Return the (x, y) coordinate for the center point of the cell that contains the specified text.  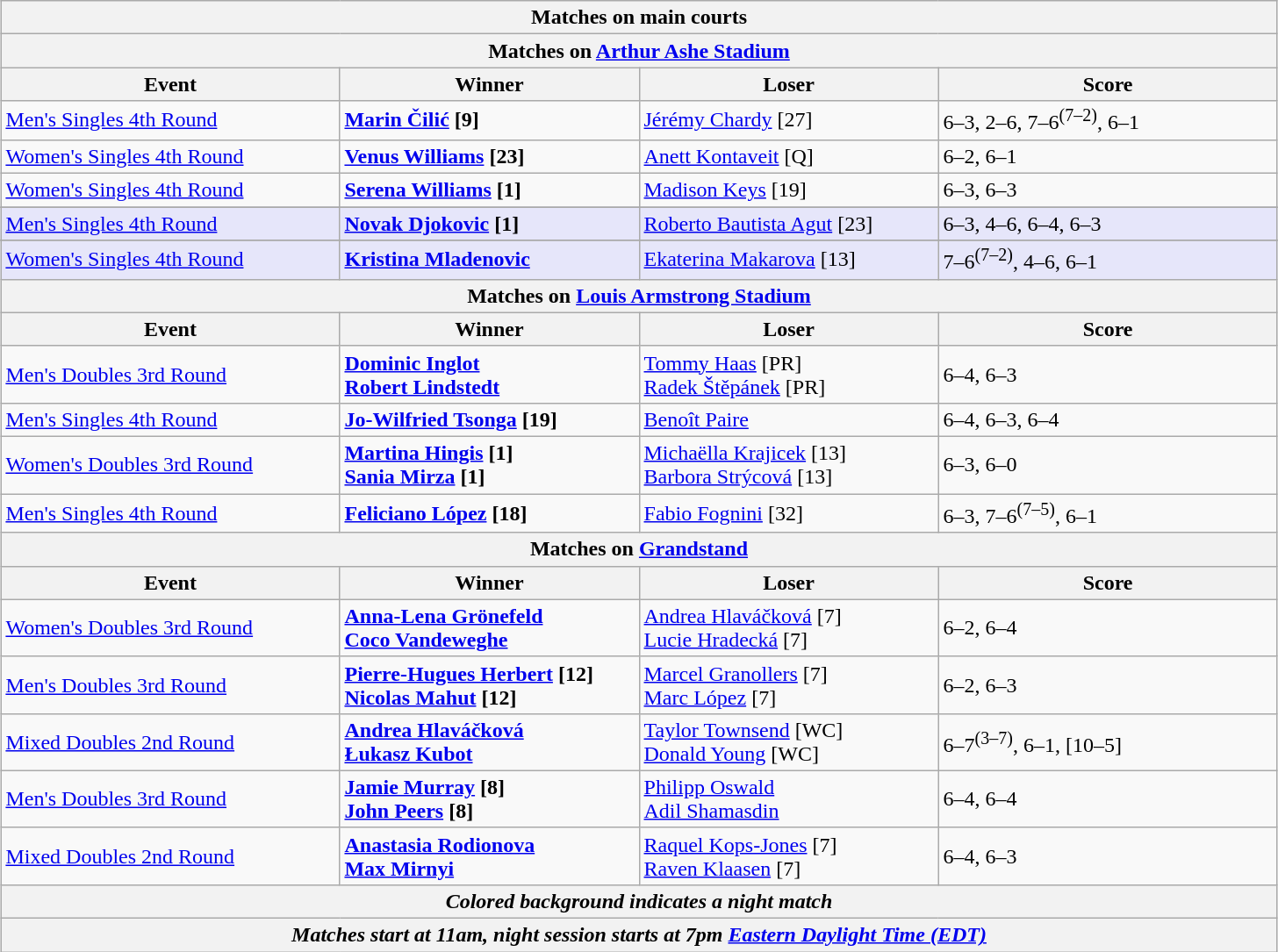
7–6(7–2), 4–6, 6–1 (1108, 260)
Anastasia Rodionova Max Mirnyi (490, 856)
Marcel Granollers [7] Marc López [7] (788, 684)
Serena Williams [1] (490, 190)
Venus Williams [23] (490, 156)
Tommy Haas [PR] Radek Štěpánek [PR] (788, 374)
Fabio Fognini [32] (788, 514)
Anna-Lena Grönefeld Coco Vandeweghe (490, 628)
Andrea Hlaváčková Łukasz Kubot (490, 742)
Roberto Bautista Agut [23] (788, 224)
Martina Hingis [1] Sania Mirza [1] (490, 465)
Raquel Kops-Jones [7] Raven Klaasen [7] (788, 856)
6–2, 6–4 (1108, 628)
Jamie Murray [8] John Peers [8] (490, 798)
Matches on Louis Armstrong Stadium (639, 296)
Feliciano López [18] (490, 514)
Anett Kontaveit [Q] (788, 156)
Novak Djokovic [1] (490, 224)
6–3, 6–0 (1108, 465)
Jérémy Chardy [27] (788, 121)
Jo-Wilfried Tsonga [19] (490, 419)
Marin Čilić [9] (490, 121)
Matches on main courts (639, 18)
Dominic Inglot Robert Lindstedt (490, 374)
Madison Keys [19] (788, 190)
6–3, 4–6, 6–4, 6–3 (1108, 224)
6–3, 7–6(7–5), 6–1 (1108, 514)
Andrea Hlaváčková [7] Lucie Hradecká [7] (788, 628)
Michaëlla Krajicek [13] Barbora Strýcová [13] (788, 465)
6–4, 6–4 (1108, 798)
Pierre-Hugues Herbert [12] Nicolas Mahut [12] (490, 684)
Philipp Oswald Adil Shamasdin (788, 798)
6–3, 2–6, 7–6(7–2), 6–1 (1108, 121)
Kristina Mladenovic (490, 260)
6–2, 6–1 (1108, 156)
Taylor Townsend [WC] Donald Young [WC] (788, 742)
6–3, 6–3 (1108, 190)
Colored background indicates a night match (639, 902)
Matches start at 11am, night session starts at 7pm Eastern Daylight Time (EDT) (639, 935)
Benoît Paire (788, 419)
6–4, 6–3, 6–4 (1108, 419)
Matches on Grandstand (639, 549)
6–2, 6–3 (1108, 684)
Matches on Arthur Ashe Stadium (639, 51)
Ekaterina Makarova [13] (788, 260)
6–7(3–7), 6–1, [10–5] (1108, 742)
